Extract the [X, Y] coordinate from the center of the cell holding the provided text.  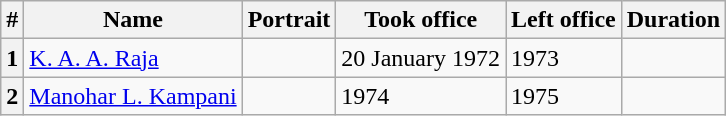
Duration [673, 20]
1973 [564, 58]
# [12, 20]
Manohar L. Kampani [133, 96]
Left office [564, 20]
1975 [564, 96]
K. A. A. Raja [133, 58]
Name [133, 20]
2 [12, 96]
1974 [421, 96]
Portrait [289, 20]
Took office [421, 20]
20 January 1972 [421, 58]
1 [12, 58]
